Output the (X, Y) coordinate of the center of the cell containing the given text.  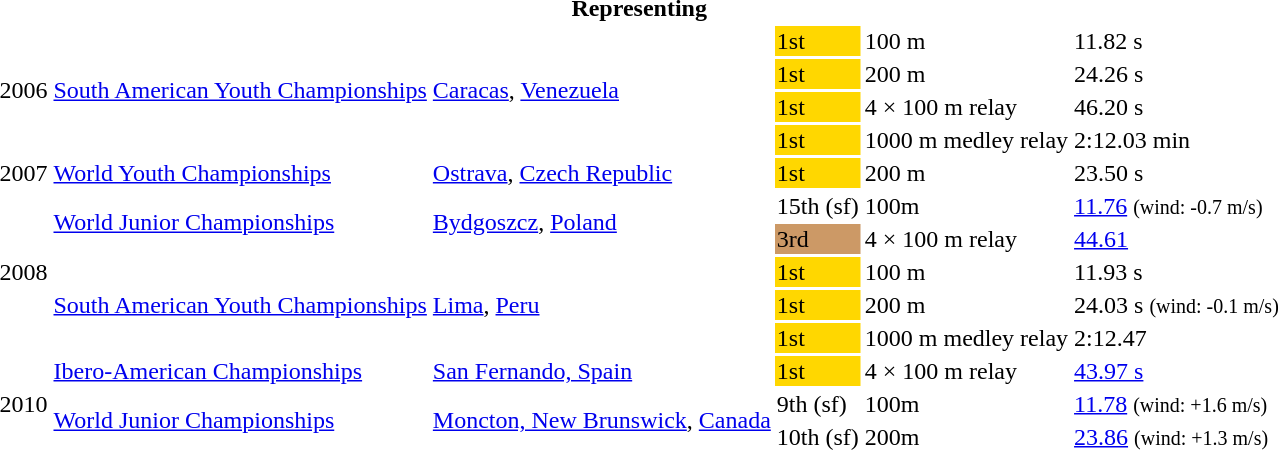
Bydgoszcz, Poland (602, 222)
San Fernando, Spain (602, 371)
3rd (818, 239)
Ibero-American Championships (240, 371)
Caracas, Venezuela (602, 90)
15th (sf) (818, 206)
Ostrava, Czech Republic (602, 173)
Lima, Peru (602, 305)
World Youth Championships (240, 173)
World Junior Championships (240, 222)
9th (sf) (818, 404)
